Return the (X, Y) coordinate for the center point of the cell that contains the specified text.  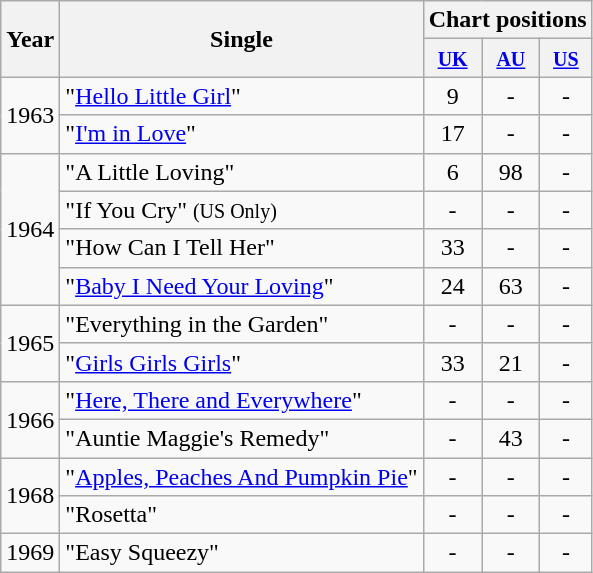
"Auntie Maggie's Remedy" (242, 438)
1965 (30, 343)
"Hello Little Girl" (242, 96)
AU (510, 58)
"Rosetta" (242, 515)
"A Little Loving" (242, 172)
24 (452, 286)
1964 (30, 229)
63 (510, 286)
"If You Cry" (US Only) (242, 210)
21 (510, 362)
43 (510, 438)
"Here, There and Everywhere" (242, 400)
US (566, 58)
1963 (30, 115)
"Everything in the Garden" (242, 324)
1968 (30, 496)
"I'm in Love" (242, 134)
98 (510, 172)
"How Can I Tell Her" (242, 248)
1969 (30, 553)
"Easy Squeezy" (242, 553)
9 (452, 96)
Year (30, 39)
"Apples, Peaches And Pumpkin Pie" (242, 477)
"Baby I Need Your Loving" (242, 286)
Single (242, 39)
"Girls Girls Girls" (242, 362)
UK (452, 58)
6 (452, 172)
Chart positions (508, 20)
1966 (30, 419)
17 (452, 134)
